Extract the (X, Y) coordinate from the center of the cell holding the provided text.  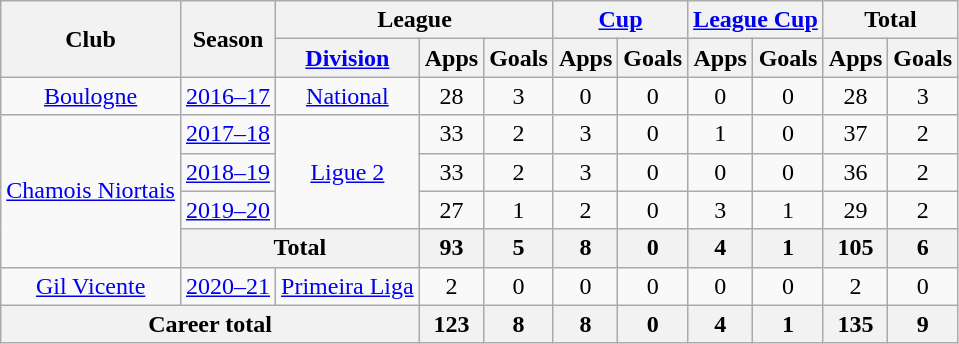
League (415, 20)
5 (519, 248)
Season (228, 39)
2019–20 (228, 210)
105 (855, 248)
37 (855, 134)
36 (855, 172)
National (348, 96)
6 (923, 248)
27 (451, 210)
2017–18 (228, 134)
9 (923, 324)
123 (451, 324)
135 (855, 324)
Ligue 2 (348, 172)
Gil Vicente (91, 286)
Boulogne (91, 96)
2016–17 (228, 96)
2018–19 (228, 172)
Club (91, 39)
Cup (620, 20)
93 (451, 248)
Chamois Niortais (91, 191)
29 (855, 210)
Division (348, 58)
League Cup (756, 20)
Career total (210, 324)
Primeira Liga (348, 286)
2020–21 (228, 286)
